Return (X, Y) of the center of cell containing provided text 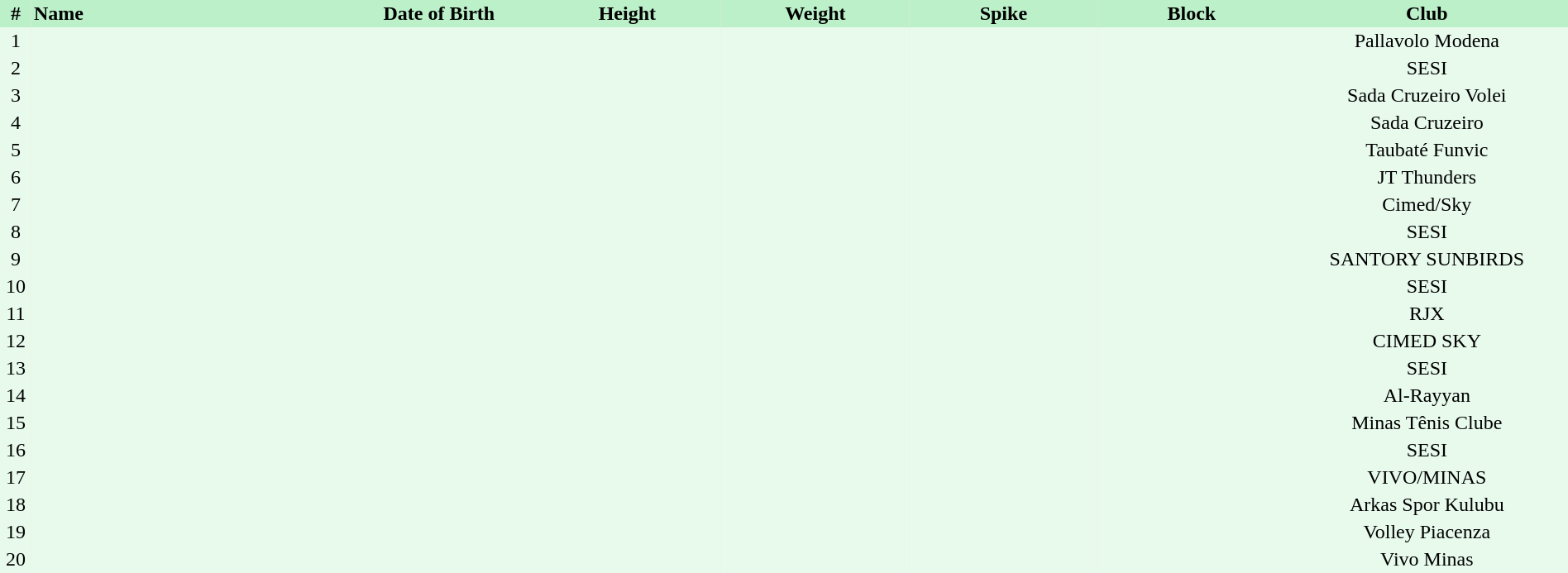
Volley Piacenza (1427, 532)
20 (16, 559)
Minas Tênis Clube (1427, 423)
Al-Rayyan (1427, 395)
Pallavolo Modena (1427, 41)
Block (1192, 13)
18 (16, 504)
13 (16, 369)
19 (16, 532)
CIMED SKY (1427, 341)
Taubaté Funvic (1427, 150)
RJX (1427, 314)
Height (628, 13)
VIVO/MINAS (1427, 478)
# (16, 13)
2 (16, 68)
14 (16, 395)
Sada Cruzeiro (1427, 122)
Club (1427, 13)
9 (16, 260)
6 (16, 177)
10 (16, 286)
3 (16, 96)
Name (189, 13)
Vivo Minas (1427, 559)
4 (16, 122)
8 (16, 232)
7 (16, 205)
Cimed/Sky (1427, 205)
Sada Cruzeiro Volei (1427, 96)
11 (16, 314)
1 (16, 41)
16 (16, 450)
12 (16, 341)
Weight (815, 13)
Spike (1004, 13)
17 (16, 478)
5 (16, 150)
15 (16, 423)
JT Thunders (1427, 177)
Arkas Spor Kulubu (1427, 504)
SANTORY SUNBIRDS (1427, 260)
Date of Birth (439, 13)
